Locate the cell with the specified text and output its (x, y) center coordinate. 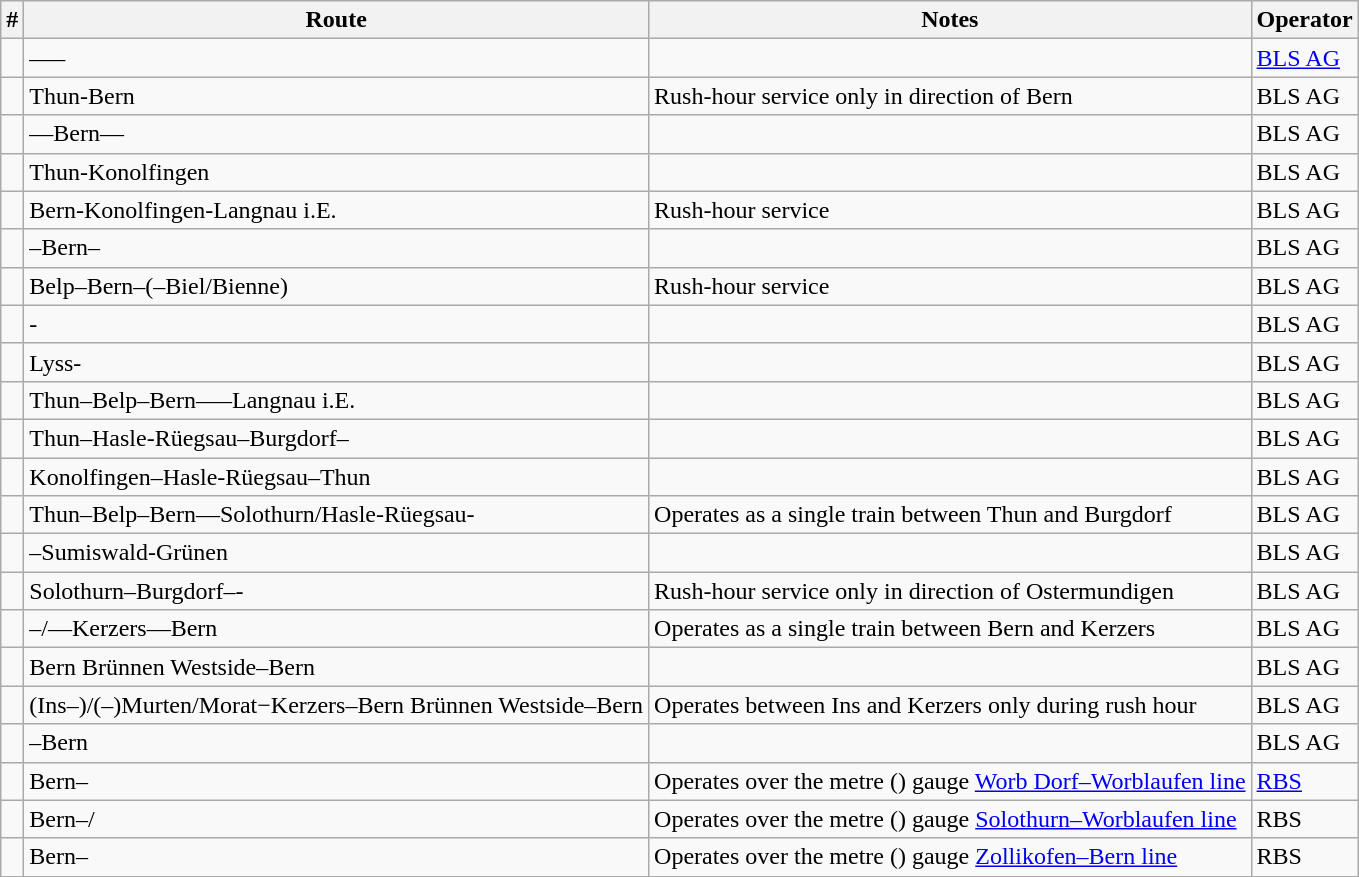
Rush-hour service only in direction of Ostermundigen (950, 591)
Belp–Bern–(–Biel/Bienne) (336, 286)
––– (336, 58)
Bern–/ (336, 819)
Lyss- (336, 362)
Thun-Bern (336, 96)
Operates as a single train between Thun and Burgdorf (950, 515)
–Bern (336, 743)
Thun–Belp–Bern–––Langnau i.E. (336, 400)
Thun-Konolfingen (336, 172)
Operates over the metre () gauge Worb Dorf–Worblaufen line (950, 781)
- (336, 324)
Bern Brünnen Westside–Bern (336, 667)
Konolfingen–Hasle-Rüegsau–Thun (336, 477)
–/––Kerzers––Bern (336, 629)
Thun–Hasle-Rüegsau–Burgdorf– (336, 438)
Notes (950, 20)
Operates over the metre () gauge Solothurn–Worblaufen line (950, 819)
Rush-hour service only in direction of Bern (950, 96)
–Sumiswald-Grünen (336, 553)
Route (336, 20)
––Bern–– (336, 134)
Operator (1304, 20)
Operates as a single train between Bern and Kerzers (950, 629)
Operates over the metre () gauge Zollikofen–Bern line (950, 857)
Bern-Konolfingen-Langnau i.E. (336, 210)
(Ins–)/(–)Murten/Morat−Kerzers–Bern Brünnen Westside–Bern (336, 705)
Thun–Belp–Bern––Solothurn/Hasle-Rüegsau- (336, 515)
Solothurn–Burgdorf–- (336, 591)
# (12, 20)
Operates between Ins and Kerzers only during rush hour (950, 705)
–Bern– (336, 248)
